Identify which cell holds the provided text, then report its [x, y] central coordinate. 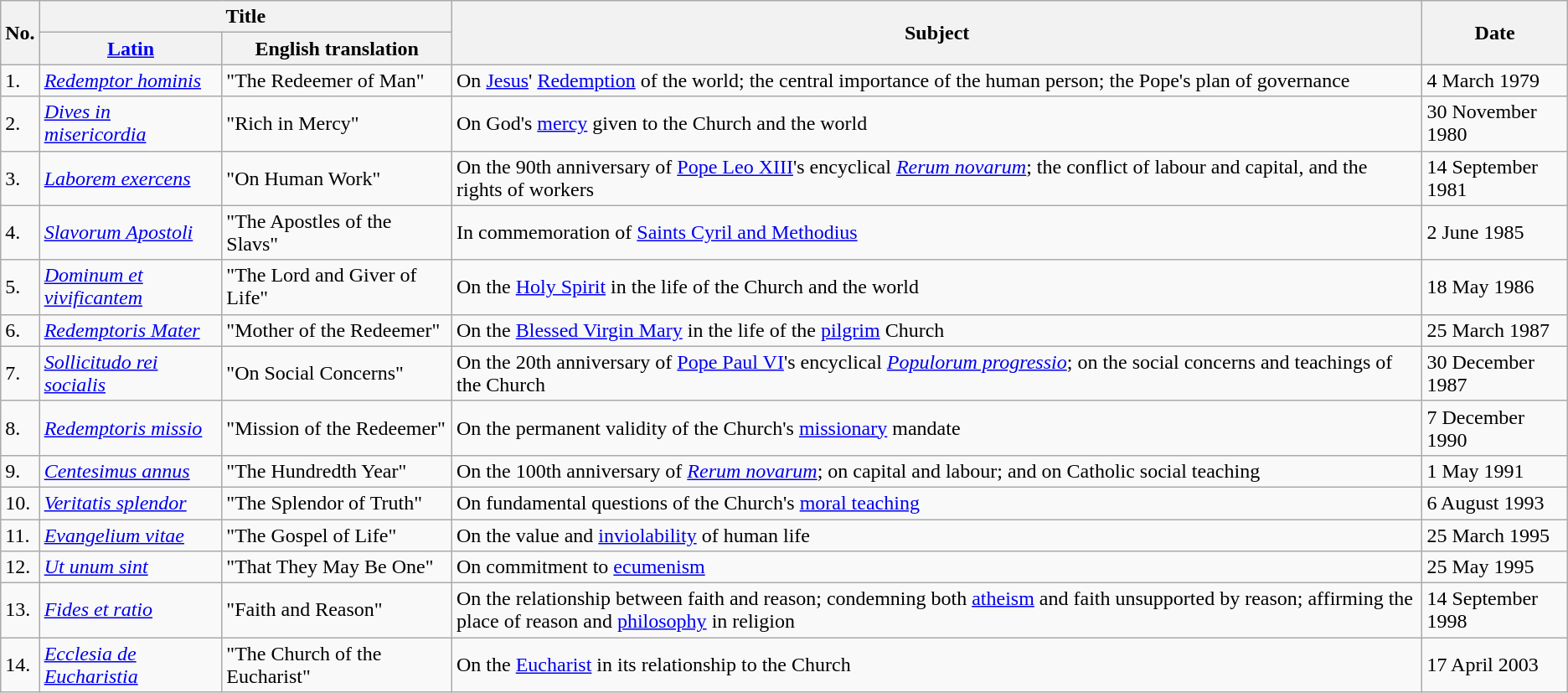
Sollicitudo rei socialis [131, 374]
On commitment to ecumenism [937, 567]
Laborem exercens [131, 178]
25 March 1995 [1494, 535]
14 September 1998 [1494, 610]
13. [20, 610]
On the 20th anniversary of Pope Paul VI's encyclical Populorum progressio; on the social concerns and teachings of the Church [937, 374]
14. [20, 665]
No. [20, 33]
1 May 1991 [1494, 471]
25 March 1987 [1494, 330]
14 September 1981 [1494, 178]
On Jesus' Redemption of the world; the central importance of the human person; the Pope's plan of governance [937, 80]
Centesimus annus [131, 471]
18 May 1986 [1494, 287]
On fundamental questions of the Church's moral teaching [937, 503]
"On Human Work" [337, 178]
"The Splendor of Truth" [337, 503]
5. [20, 287]
Subject [937, 33]
7 December 1990 [1494, 427]
On the Holy Spirit in the life of the Church and the world [937, 287]
On the 100th anniversary of Rerum novarum; on capital and labour; and on Catholic social teaching [937, 471]
Redemptor hominis [131, 80]
"Rich in Mercy" [337, 124]
"The Hundredth Year" [337, 471]
Ecclesia de Eucharistia [131, 665]
Dominum et vivificantem [131, 287]
10. [20, 503]
"The Lord and Giver of Life" [337, 287]
On God's mercy given to the Church and the world [937, 124]
"Mission of the Redeemer" [337, 427]
4 March 1979 [1494, 80]
In commemoration of Saints Cyril and Methodius [937, 233]
12. [20, 567]
25 May 1995 [1494, 567]
"That They May Be One" [337, 567]
3. [20, 178]
11. [20, 535]
Title [245, 17]
1. [20, 80]
"The Church of the Eucharist" [337, 665]
4. [20, 233]
8. [20, 427]
Fides et ratio [131, 610]
"Mother of the Redeemer" [337, 330]
30 December 1987 [1494, 374]
"On Social Concerns" [337, 374]
17 April 2003 [1494, 665]
Redemptoris Mater [131, 330]
English translation [337, 49]
"The Gospel of Life" [337, 535]
Slavorum Apostoli [131, 233]
6 August 1993 [1494, 503]
2 June 1985 [1494, 233]
Redemptoris missio [131, 427]
7. [20, 374]
"The Apostles of the Slavs" [337, 233]
On the 90th anniversary of Pope Leo XIII's encyclical Rerum novarum; the conflict of labour and capital, and the rights of workers [937, 178]
9. [20, 471]
Ut unum sint [131, 567]
Dives in misericordia [131, 124]
"Faith and Reason" [337, 610]
Date [1494, 33]
30 November 1980 [1494, 124]
Veritatis splendor [131, 503]
Evangelium vitae [131, 535]
On the Eucharist in its relationship to the Church [937, 665]
"The Redeemer of Man" [337, 80]
6. [20, 330]
On the permanent validity of the Church's missionary mandate [937, 427]
On the value and inviolability of human life [937, 535]
On the Blessed Virgin Mary in the life of the pilgrim Church [937, 330]
2. [20, 124]
Latin [131, 49]
